Search for the cell housing the specified text and yield its (X, Y) center coordinate. 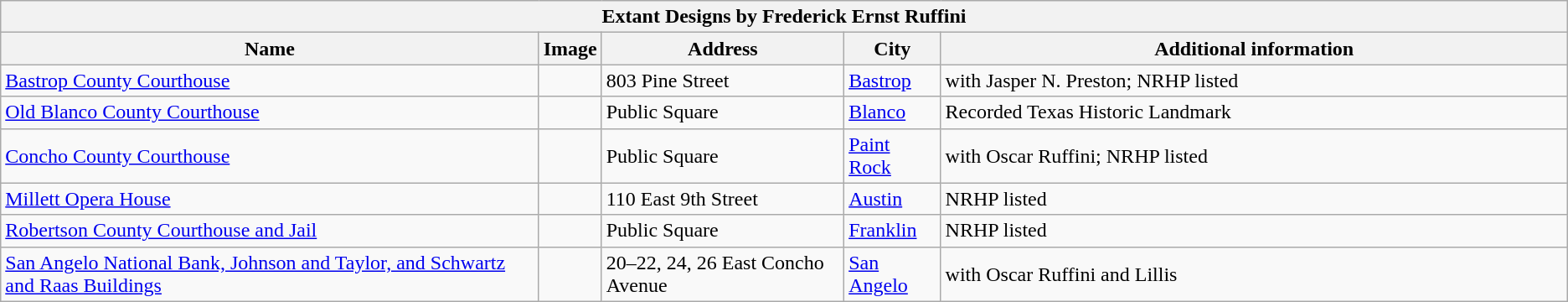
Robertson County Courthouse and Jail (270, 231)
with Jasper N. Preston; NRHP listed (1254, 81)
San Angelo National Bank, Johnson and Taylor, and Schwartz and Raas Buildings (270, 273)
Concho County Courthouse (270, 156)
Address (722, 49)
Old Blanco County Courthouse (270, 112)
Extant Designs by Frederick Ernst Ruffini (784, 17)
City (893, 49)
803 Pine Street (722, 81)
with Oscar Ruffini; NRHP listed (1254, 156)
Image (570, 49)
with Oscar Ruffini and Lillis (1254, 273)
110 East 9th Street (722, 199)
Blanco (893, 112)
20–22, 24, 26 East Concho Avenue (722, 273)
Millett Opera House (270, 199)
Paint Rock (893, 156)
Name (270, 49)
Austin (893, 199)
Additional information (1254, 49)
Bastrop County Courthouse (270, 81)
Franklin (893, 231)
San Angelo (893, 273)
Recorded Texas Historic Landmark (1254, 112)
Bastrop (893, 81)
